Capture the cell that displays the provided text and extract its (x, y) central coordinate. 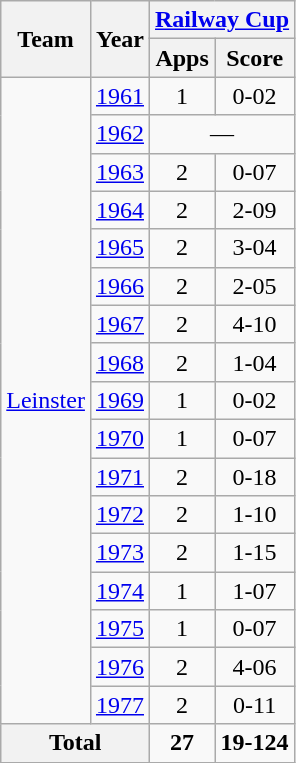
19-124 (255, 743)
1-10 (255, 515)
1-07 (255, 591)
Total (76, 743)
1961 (120, 96)
Team (46, 39)
27 (182, 743)
4-06 (255, 667)
Year (120, 39)
Score (255, 58)
4-10 (255, 324)
2-05 (255, 286)
1967 (120, 324)
1-04 (255, 362)
1975 (120, 629)
2-09 (255, 210)
1968 (120, 362)
1964 (120, 210)
1962 (120, 134)
1972 (120, 515)
1976 (120, 667)
1974 (120, 591)
1969 (120, 400)
Apps (182, 58)
Railway Cup (222, 20)
0-18 (255, 477)
1-15 (255, 553)
Leinster (46, 400)
1970 (120, 438)
3-04 (255, 248)
0-11 (255, 705)
— (222, 134)
1971 (120, 477)
1965 (120, 248)
1963 (120, 172)
1977 (120, 705)
1973 (120, 553)
1966 (120, 286)
